From the cell containing the given text, extract its center point as (x, y) coordinate. 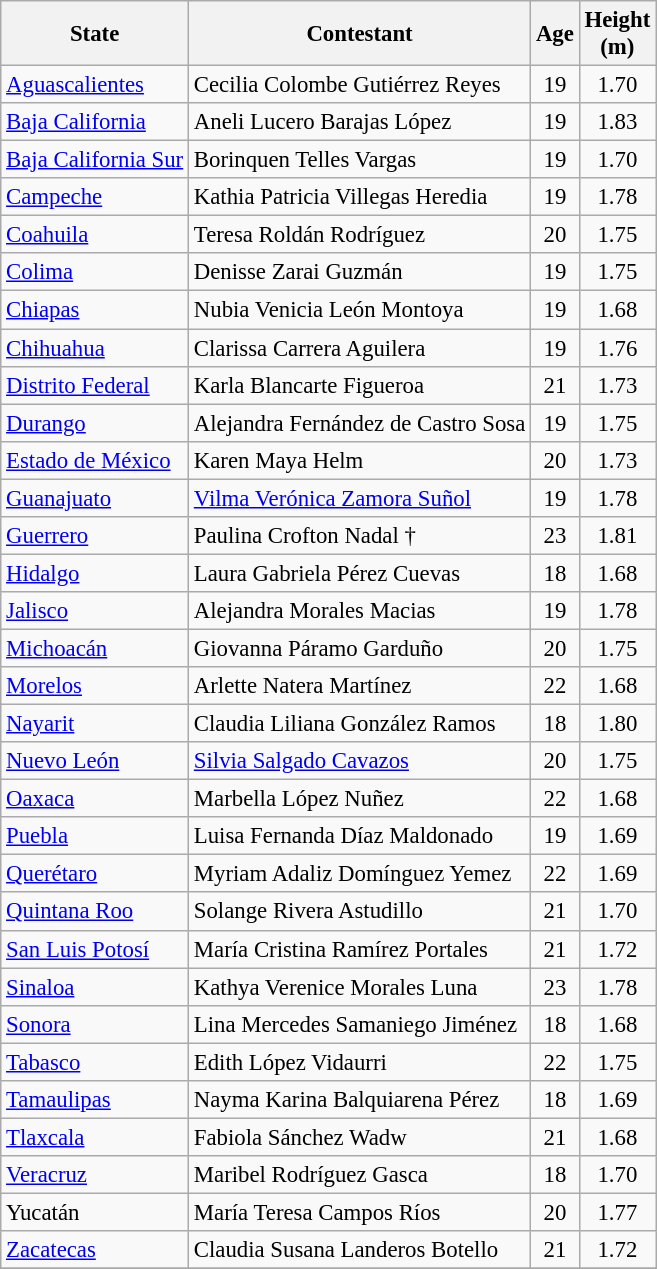
Quintana Roo (95, 912)
Contestant (360, 34)
Alejandra Morales Macias (360, 611)
Laura Gabriela Pérez Cuevas (360, 573)
Coahuila (95, 235)
María Cristina Ramírez Portales (360, 949)
Fabiola Sánchez Wadw (360, 1137)
Alejandra Fernández de Castro Sosa (360, 423)
Aguascalientes (95, 85)
Clarissa Carrera Aguilera (360, 348)
Nuevo León (95, 761)
Age (556, 34)
Morelos (95, 686)
Veracruz (95, 1175)
Vilma Verónica Zamora Suñol (360, 498)
1.81 (617, 536)
Campeche (95, 197)
1.76 (617, 348)
Teresa Roldán Rodríguez (360, 235)
Jalisco (95, 611)
Hidalgo (95, 573)
Nayma Karina Balquiarena Pérez (360, 1100)
María Teresa Campos Ríos (360, 1212)
Maribel Rodríguez Gasca (360, 1175)
Luisa Fernanda Díaz Maldonado (360, 836)
Tlaxcala (95, 1137)
Baja California (95, 122)
Oaxaca (95, 799)
Nubia Venicia León Montoya (360, 310)
Kathya Verenice Morales Luna (360, 987)
Durango (95, 423)
Nayarit (95, 724)
Chiapas (95, 310)
Myriam Adaliz Domínguez Yemez (360, 874)
Karen Maya Helm (360, 460)
Colima (95, 273)
Cecilia Colombe Gutiérrez Reyes (360, 85)
Paulina Crofton Nadal † (360, 536)
Sonora (95, 1024)
Solange Rivera Astudillo (360, 912)
Aneli Lucero Barajas López (360, 122)
1.77 (617, 1212)
State (95, 34)
Claudia Liliana González Ramos (360, 724)
Michoacán (95, 648)
Tamaulipas (95, 1100)
Chihuahua (95, 348)
Edith López Vidaurri (360, 1062)
1.80 (617, 724)
Estado de México (95, 460)
Guanajuato (95, 498)
Puebla (95, 836)
Sinaloa (95, 987)
Guerrero (95, 536)
San Luis Potosí (95, 949)
Querétaro (95, 874)
Kathia Patricia Villegas Heredia (360, 197)
Silvia Salgado Cavazos (360, 761)
Giovanna Páramo Garduño (360, 648)
Karla Blancarte Figueroa (360, 385)
Baja California Sur (95, 160)
Distrito Federal (95, 385)
Height (m) (617, 34)
1.83 (617, 122)
Lina Mercedes Samaniego Jiménez (360, 1024)
Denisse Zarai Guzmán (360, 273)
Yucatán (95, 1212)
Claudia Susana Landeros Botello (360, 1250)
Marbella López Nuñez (360, 799)
Zacatecas (95, 1250)
Tabasco (95, 1062)
Arlette Natera Martínez (360, 686)
Borinquen Telles Vargas (360, 160)
